Return [x, y] of the center of cell containing provided text 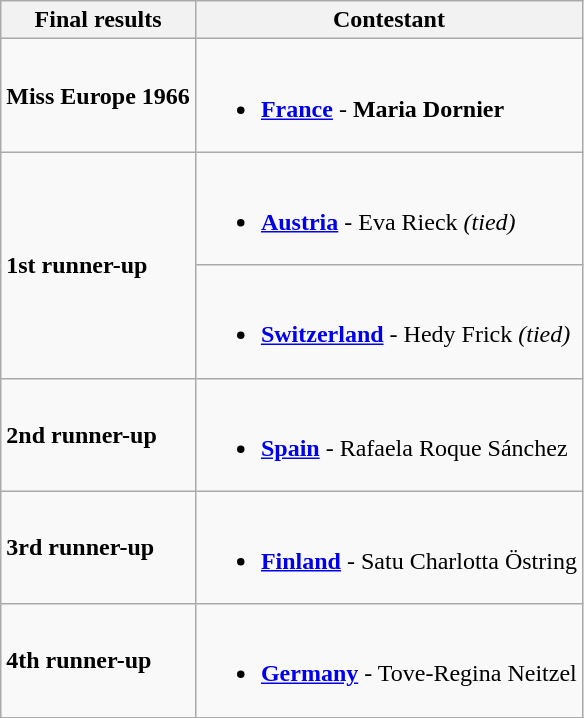
2nd runner-up [98, 434]
3rd runner-up [98, 548]
Austria - Eva Rieck (tied) [388, 208]
4th runner-up [98, 660]
1st runner-up [98, 265]
Contestant [388, 20]
France - Maria Dornier [388, 96]
Spain - Rafaela Roque Sánchez [388, 434]
Final results [98, 20]
Miss Europe 1966 [98, 96]
Finland - Satu Charlotta Östring [388, 548]
Germany - Tove-Regina Neitzel [388, 660]
Switzerland - Hedy Frick (tied) [388, 322]
